Output the (X, Y) coordinate of the center of the cell containing the given text.  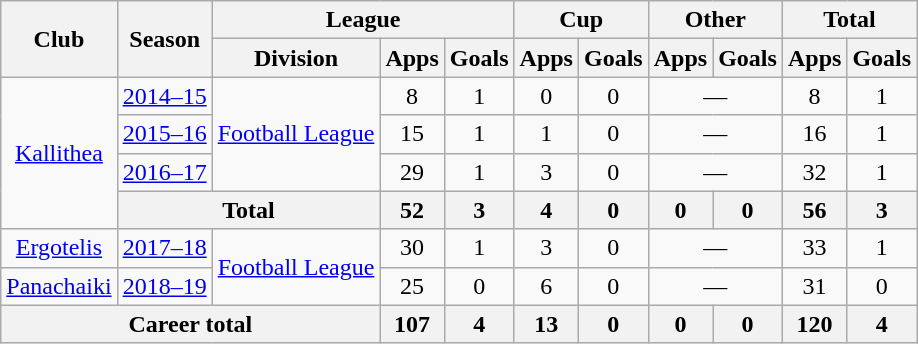
2016–17 (164, 172)
Career total (190, 324)
16 (814, 134)
29 (412, 172)
Cup (581, 20)
120 (814, 324)
33 (814, 248)
League (363, 20)
25 (412, 286)
Kallithea (59, 153)
Season (164, 39)
Other (715, 20)
107 (412, 324)
2017–18 (164, 248)
13 (546, 324)
30 (412, 248)
Division (296, 58)
52 (412, 210)
Ergotelis (59, 248)
32 (814, 172)
31 (814, 286)
15 (412, 134)
56 (814, 210)
2018–19 (164, 286)
2015–16 (164, 134)
6 (546, 286)
Club (59, 39)
Panachaiki (59, 286)
2014–15 (164, 96)
